Search for the cell housing the specified text and yield its [x, y] center coordinate. 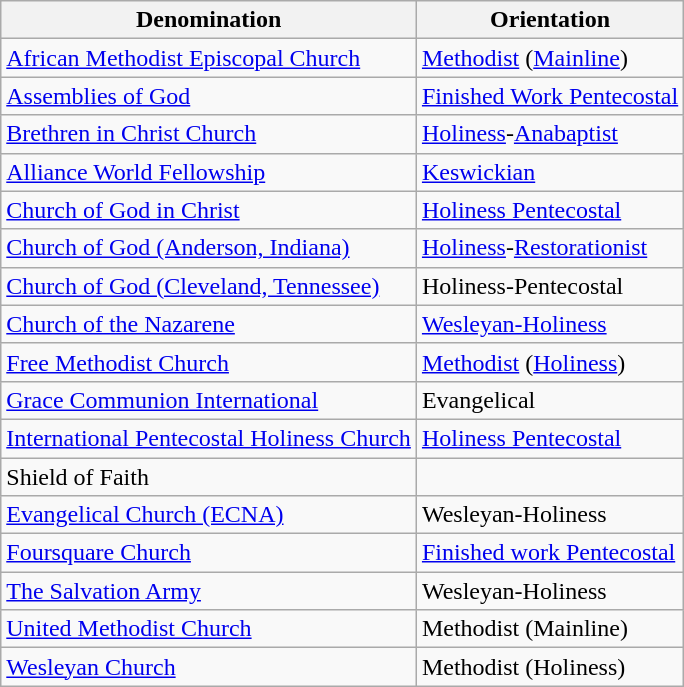
Finished work Pentecostal [550, 553]
Holiness-Pentecostal [550, 286]
Brethren in Christ Church [209, 134]
Church of God (Anderson, Indiana) [209, 248]
Holiness-Restorationist [550, 248]
International Pentecostal Holiness Church [209, 438]
Assemblies of God [209, 96]
African Methodist Episcopal Church [209, 58]
Church of God in Christ [209, 210]
Denomination [209, 20]
Church of God (Cleveland, Tennessee) [209, 286]
The Salvation Army [209, 591]
Evangelical Church (ECNA) [209, 515]
United Methodist Church [209, 629]
Church of the Nazarene [209, 324]
Grace Communion International [209, 400]
Foursquare Church [209, 553]
Wesleyan Church [209, 667]
Evangelical [550, 400]
Alliance World Fellowship [209, 172]
Finished Work Pentecostal [550, 96]
Keswickian [550, 172]
Free Methodist Church [209, 362]
Holiness-Anabaptist [550, 134]
Orientation [550, 20]
Shield of Faith [209, 477]
